Pinpoint the cell where the given text exists, returning its (X, Y) midpoint coordinate. 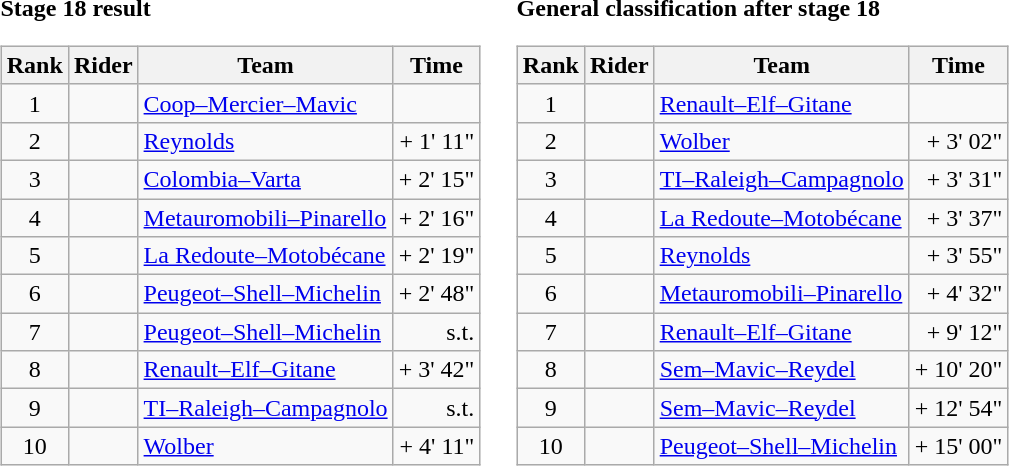
+ 1' 11" (436, 141)
+ 3' 42" (436, 370)
+ 9' 12" (958, 332)
+ 3' 31" (958, 179)
+ 2' 16" (436, 217)
+ 12' 54" (958, 408)
Colombia–Varta (266, 179)
+ 3' 02" (958, 141)
+ 2' 48" (436, 294)
+ 3' 37" (958, 217)
Coop–Mercier–Mavic (266, 103)
+ 2' 15" (436, 179)
+ 4' 32" (958, 294)
+ 15' 00" (958, 446)
+ 3' 55" (958, 256)
+ 10' 20" (958, 370)
+ 4' 11" (436, 446)
+ 2' 19" (436, 256)
